Search for the cell housing the specified text and yield its [x, y] center coordinate. 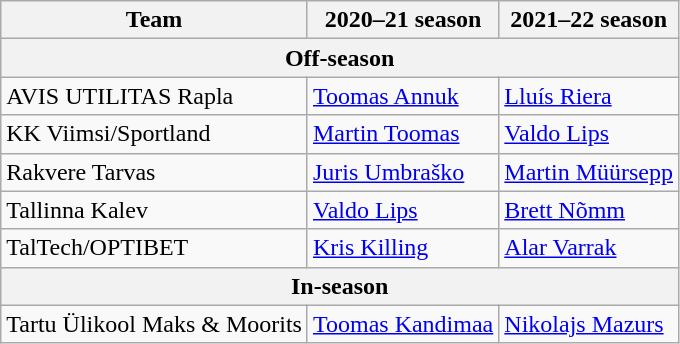
Juris Umbraško [402, 172]
Kris Killing [402, 248]
TalTech/OPTIBET [154, 248]
Toomas Annuk [402, 96]
KK Viimsi/Sportland [154, 134]
Off-season [340, 58]
Nikolajs Mazurs [589, 324]
Martin Toomas [402, 134]
Rakvere Tarvas [154, 172]
In-season [340, 286]
Martin Müürsepp [589, 172]
2020–21 season [402, 20]
Team [154, 20]
2021–22 season [589, 20]
Tallinna Kalev [154, 210]
Alar Varrak [589, 248]
AVIS UTILITAS Rapla [154, 96]
Lluís Riera [589, 96]
Tartu Ülikool Maks & Moorits [154, 324]
Brett Nõmm [589, 210]
Toomas Kandimaa [402, 324]
